Capture the cell that displays the provided text and extract its [X, Y] central coordinate. 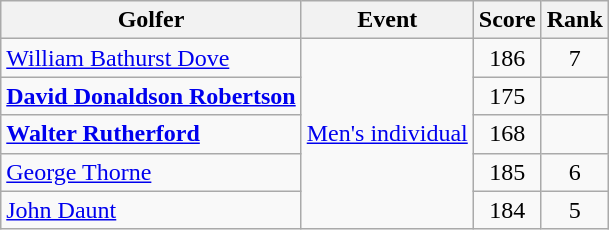
184 [507, 210]
Rank [574, 20]
William Bathurst Dove [151, 58]
Event [387, 20]
175 [507, 96]
Golfer [151, 20]
Score [507, 20]
185 [507, 172]
168 [507, 134]
Men's individual [387, 134]
John Daunt [151, 210]
5 [574, 210]
7 [574, 58]
186 [507, 58]
Walter Rutherford [151, 134]
David Donaldson Robertson [151, 96]
George Thorne [151, 172]
6 [574, 172]
